Locate the cell with the specified text and output its [x, y] center coordinate. 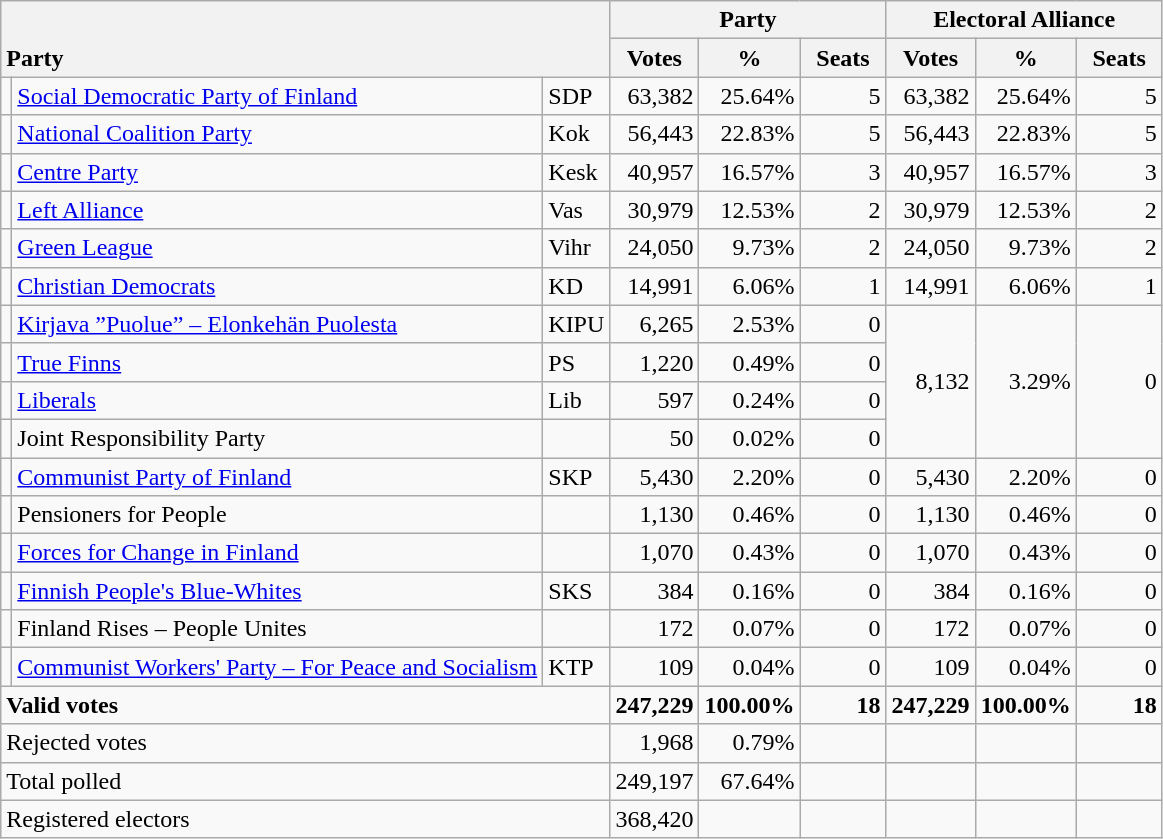
SDP [576, 96]
Liberals [278, 400]
Rejected votes [306, 743]
Centre Party [278, 172]
1,220 [654, 362]
8,132 [930, 381]
True Finns [278, 362]
Kok [576, 134]
PS [576, 362]
Vas [576, 210]
Total polled [306, 781]
KD [576, 286]
KTP [576, 667]
0.02% [750, 438]
3.29% [1026, 381]
Kesk [576, 172]
Forces for Change in Finland [278, 553]
Finland Rises – People Unites [278, 629]
597 [654, 400]
Finnish People's Blue-Whites [278, 591]
Social Democratic Party of Finland [278, 96]
368,420 [654, 819]
0.24% [750, 400]
SKP [576, 477]
Pensioners for People [278, 515]
Christian Democrats [278, 286]
0.79% [750, 743]
Registered electors [306, 819]
Left Alliance [278, 210]
Communist Workers' Party – For Peace and Socialism [278, 667]
0.49% [750, 362]
SKS [576, 591]
Vihr [576, 248]
50 [654, 438]
National Coalition Party [278, 134]
Lib [576, 400]
Joint Responsibility Party [278, 438]
Valid votes [306, 705]
KIPU [576, 324]
Electoral Alliance [1024, 20]
6,265 [654, 324]
Green League [278, 248]
2.53% [750, 324]
67.64% [750, 781]
1,968 [654, 743]
Kirjava ”Puolue” – Elonkehän Puolesta [278, 324]
Communist Party of Finland [278, 477]
249,197 [654, 781]
